Pinpoint the cell where the given text exists, returning its [X, Y] midpoint coordinate. 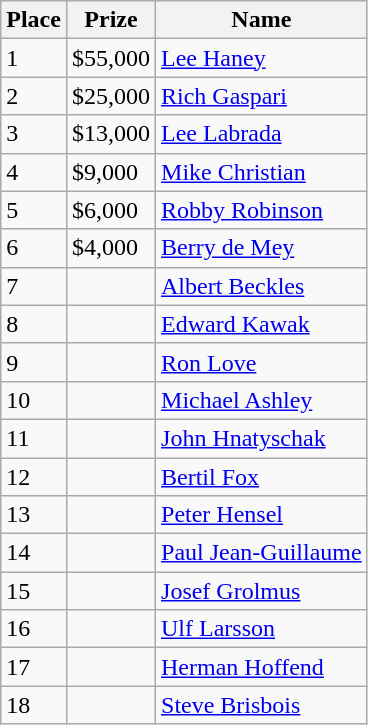
Peter Hensel [262, 515]
Ulf Larsson [262, 629]
4 [34, 172]
Berry de Mey [262, 248]
$4,000 [110, 248]
Lee Labrada [262, 134]
Bertil Fox [262, 477]
Rich Gaspari [262, 96]
Prize [110, 20]
14 [34, 553]
15 [34, 591]
16 [34, 629]
Josef Grolmus [262, 591]
John Hnatyschak [262, 438]
Paul Jean-Guillaume [262, 553]
Mike Christian [262, 172]
10 [34, 400]
11 [34, 438]
$55,000 [110, 58]
Edward Kawak [262, 324]
Name [262, 20]
Albert Beckles [262, 286]
Lee Haney [262, 58]
5 [34, 210]
18 [34, 705]
$9,000 [110, 172]
13 [34, 515]
17 [34, 667]
Place [34, 20]
2 [34, 96]
$6,000 [110, 210]
$25,000 [110, 96]
Steve Brisbois [262, 705]
Herman Hoffend [262, 667]
1 [34, 58]
Robby Robinson [262, 210]
7 [34, 286]
8 [34, 324]
6 [34, 248]
Ron Love [262, 362]
3 [34, 134]
Michael Ashley [262, 400]
$13,000 [110, 134]
12 [34, 477]
9 [34, 362]
